Find where the given text appears and provide that cell's center as [X, Y] coordinate. 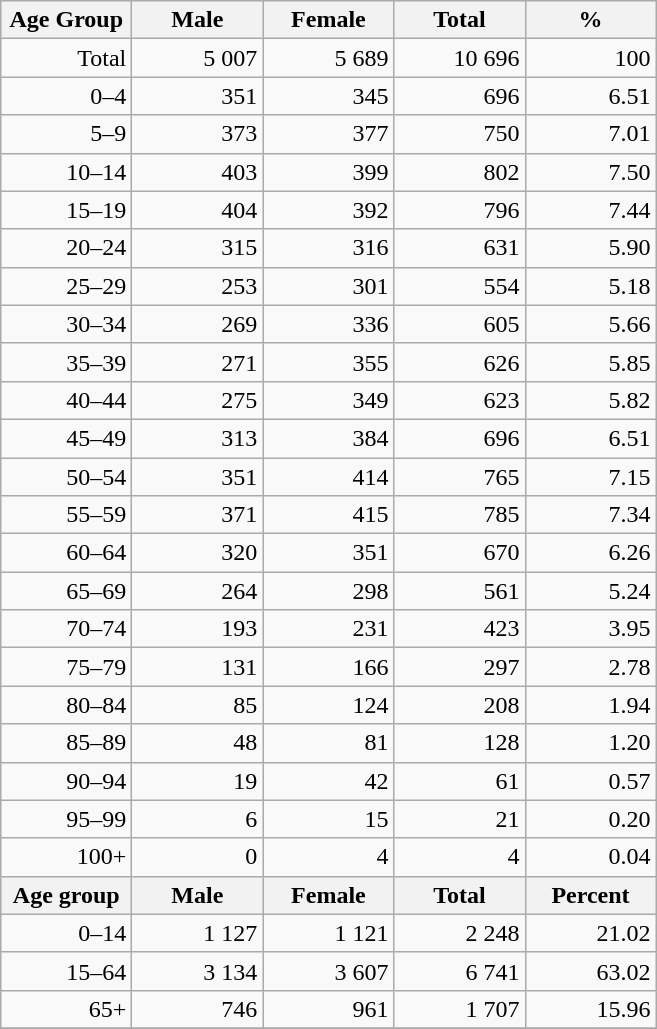
7.50 [590, 172]
85 [198, 705]
231 [328, 629]
269 [198, 324]
6.26 [590, 553]
313 [198, 438]
271 [198, 362]
423 [460, 629]
90–94 [66, 781]
65–69 [66, 591]
15–19 [66, 210]
2.78 [590, 667]
193 [198, 629]
264 [198, 591]
60–64 [66, 553]
15–64 [66, 971]
15.96 [590, 1009]
3.95 [590, 629]
85–89 [66, 743]
275 [198, 400]
166 [328, 667]
384 [328, 438]
5.85 [590, 362]
746 [198, 1009]
1.94 [590, 705]
297 [460, 667]
796 [460, 210]
10 696 [460, 58]
371 [198, 515]
377 [328, 134]
298 [328, 591]
554 [460, 286]
40–44 [66, 400]
70–74 [66, 629]
95–99 [66, 819]
Age Group [66, 20]
670 [460, 553]
21 [460, 819]
5.24 [590, 591]
0.04 [590, 857]
7.01 [590, 134]
414 [328, 477]
208 [460, 705]
35–39 [66, 362]
623 [460, 400]
0.57 [590, 781]
320 [198, 553]
10–14 [66, 172]
61 [460, 781]
355 [328, 362]
25–29 [66, 286]
128 [460, 743]
100 [590, 58]
403 [198, 172]
75–79 [66, 667]
30–34 [66, 324]
0 [198, 857]
5–9 [66, 134]
3 134 [198, 971]
21.02 [590, 933]
5.90 [590, 248]
7.34 [590, 515]
55–59 [66, 515]
Age group [66, 895]
5.82 [590, 400]
802 [460, 172]
50–54 [66, 477]
345 [328, 96]
626 [460, 362]
0–4 [66, 96]
605 [460, 324]
7.44 [590, 210]
765 [460, 477]
6 [198, 819]
0.20 [590, 819]
373 [198, 134]
Percent [590, 895]
15 [328, 819]
399 [328, 172]
5 007 [198, 58]
392 [328, 210]
750 [460, 134]
631 [460, 248]
561 [460, 591]
2 248 [460, 933]
63.02 [590, 971]
1.20 [590, 743]
5 689 [328, 58]
45–49 [66, 438]
415 [328, 515]
19 [198, 781]
131 [198, 667]
20–24 [66, 248]
6 741 [460, 971]
785 [460, 515]
301 [328, 286]
5.66 [590, 324]
3 607 [328, 971]
404 [198, 210]
42 [328, 781]
80–84 [66, 705]
5.18 [590, 286]
81 [328, 743]
316 [328, 248]
336 [328, 324]
961 [328, 1009]
% [590, 20]
48 [198, 743]
124 [328, 705]
7.15 [590, 477]
253 [198, 286]
1 127 [198, 933]
349 [328, 400]
100+ [66, 857]
65+ [66, 1009]
0–14 [66, 933]
1 707 [460, 1009]
315 [198, 248]
1 121 [328, 933]
